Find where the given text appears and provide that cell's center as [X, Y] coordinate. 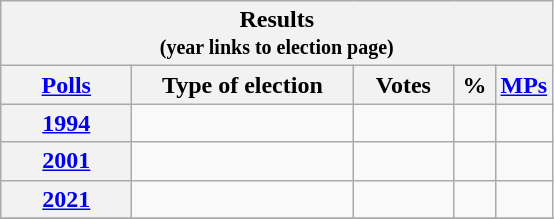
1994 [66, 123]
Polls [66, 85]
2001 [66, 161]
% [474, 85]
2021 [66, 199]
Type of election [242, 85]
Votes [404, 85]
Results(year links to election page) [277, 34]
MPs [524, 85]
